Find where the given text appears and provide that cell's center as (X, Y) coordinate. 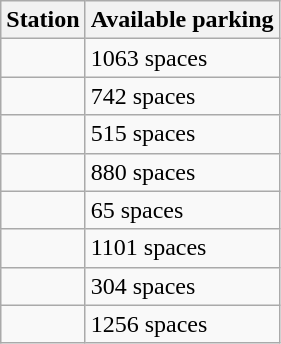
1101 spaces (182, 248)
742 spaces (182, 96)
Station (43, 20)
880 spaces (182, 172)
65 spaces (182, 210)
304 spaces (182, 286)
515 spaces (182, 134)
1063 spaces (182, 58)
1256 spaces (182, 324)
Available parking (182, 20)
